Extract the [x, y] coordinate from the center of the cell holding the provided text.  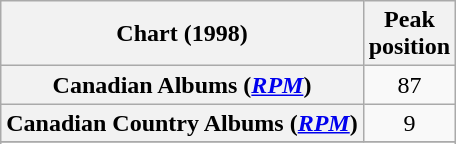
Canadian Albums (RPM) [182, 85]
Chart (1998) [182, 34]
9 [409, 123]
Peakposition [409, 34]
Canadian Country Albums (RPM) [182, 123]
87 [409, 85]
